Pinpoint the cell where the given text exists, returning its (X, Y) midpoint coordinate. 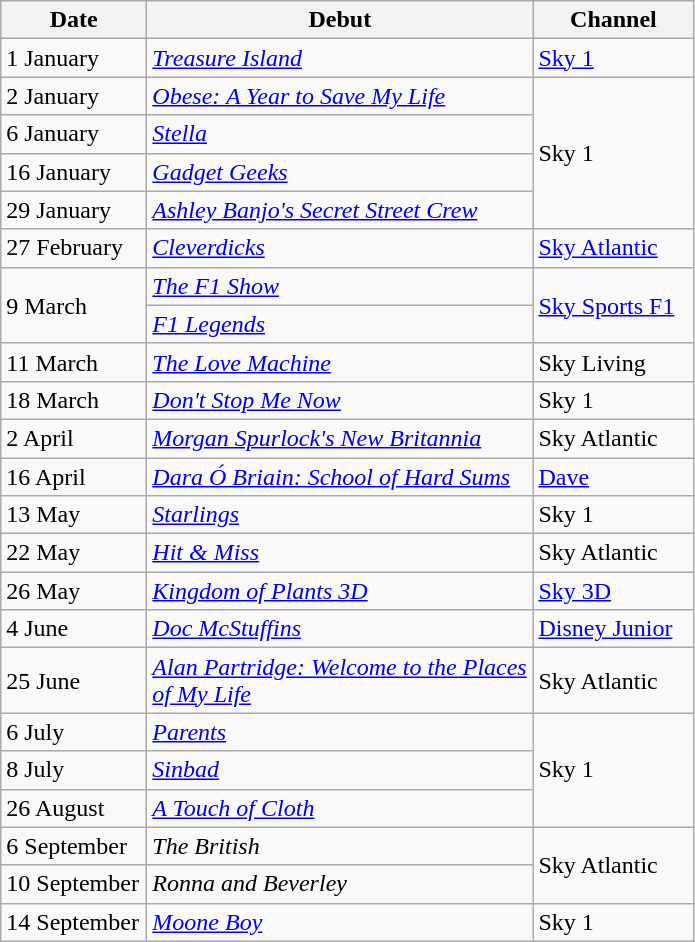
Cleverdicks (340, 248)
8 July (74, 770)
Hit & Miss (340, 553)
26 August (74, 808)
Ronna and Beverley (340, 884)
Alan Partridge: Welcome to the Places of My Life (340, 680)
The British (340, 846)
Obese: A Year to Save My Life (340, 96)
Sky Sports F1 (614, 305)
Date (74, 20)
11 March (74, 362)
Moone Boy (340, 922)
2 April (74, 438)
Kingdom of Plants 3D (340, 591)
10 September (74, 884)
Gadget Geeks (340, 172)
26 May (74, 591)
Doc McStuffins (340, 629)
A Touch of Cloth (340, 808)
F1 Legends (340, 324)
27 February (74, 248)
Ashley Banjo's Secret Street Crew (340, 210)
16 April (74, 477)
Starlings (340, 515)
Channel (614, 20)
Debut (340, 20)
Sinbad (340, 770)
25 June (74, 680)
2 January (74, 96)
29 January (74, 210)
The F1 Show (340, 286)
Dave (614, 477)
16 January (74, 172)
6 July (74, 732)
Parents (340, 732)
Stella (340, 134)
6 January (74, 134)
Dara Ó Briain: School of Hard Sums (340, 477)
Don't Stop Me Now (340, 400)
The Love Machine (340, 362)
Disney Junior (614, 629)
18 March (74, 400)
6 September (74, 846)
9 March (74, 305)
Treasure Island (340, 58)
Sky Living (614, 362)
14 September (74, 922)
13 May (74, 515)
22 May (74, 553)
4 June (74, 629)
Sky 3D (614, 591)
1 January (74, 58)
Morgan Spurlock's New Britannia (340, 438)
